Output the (X, Y) coordinate of the center of the cell containing the given text.  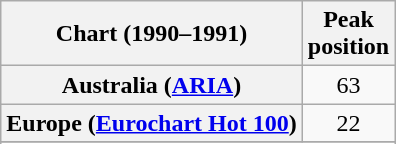
Australia (ARIA) (152, 85)
63 (348, 85)
Chart (1990–1991) (152, 34)
22 (348, 123)
Europe (Eurochart Hot 100) (152, 123)
Peakposition (348, 34)
